From the cell containing the given text, extract its center point as (x, y) coordinate. 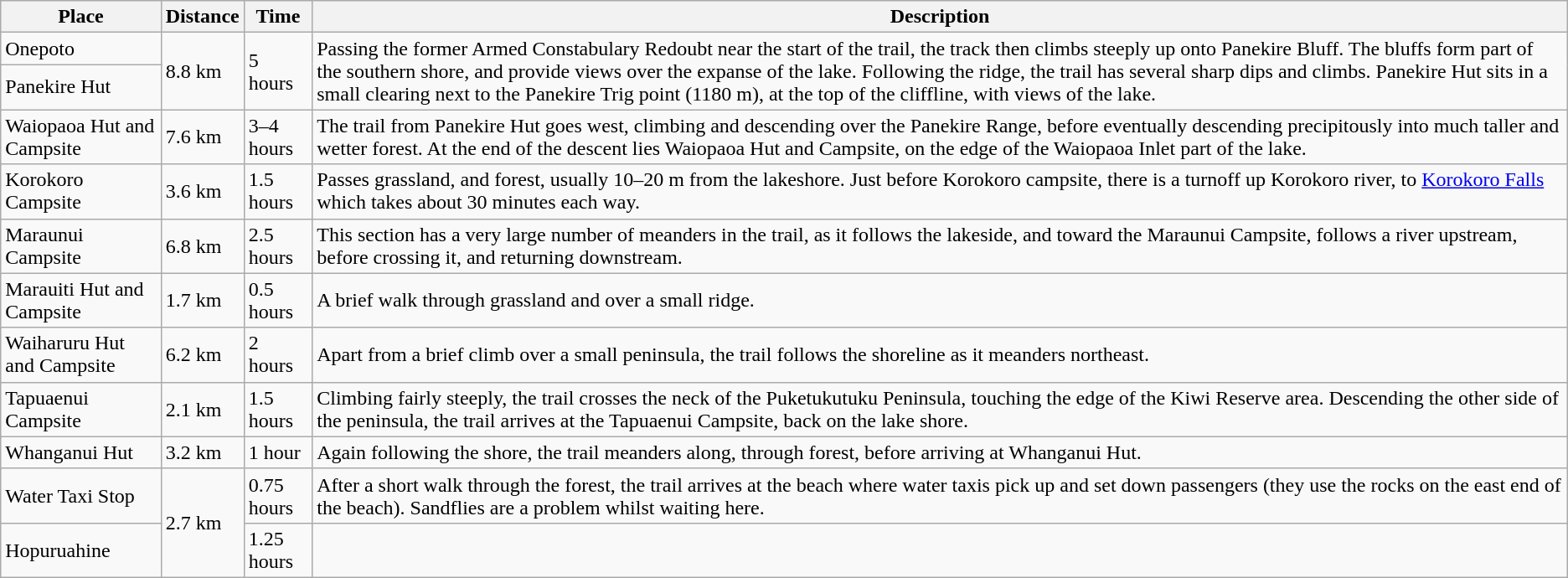
3–4 hours (278, 137)
5 hours (278, 71)
Distance (203, 17)
2.7 km (203, 523)
1.25 hours (278, 550)
Onepoto (80, 49)
Place (80, 17)
7.6 km (203, 137)
Hopuruahine (80, 550)
8.8 km (203, 71)
Korokoro Campsite (80, 191)
A brief walk through grassland and over a small ridge. (940, 300)
0.75 hours (278, 496)
Tapuaenui Campsite (80, 409)
3.6 km (203, 191)
2 hours (278, 355)
6.8 km (203, 246)
Time (278, 17)
1.7 km (203, 300)
Water Taxi Stop (80, 496)
3.2 km (203, 452)
2.1 km (203, 409)
Marauiti Hut and Campsite (80, 300)
Waiopaoa Hut and Campsite (80, 137)
Panekire Hut (80, 87)
0.5 hours (278, 300)
1 hour (278, 452)
Again following the shore, the trail meanders along, through forest, before arriving at Whanganui Hut. (940, 452)
Maraunui Campsite (80, 246)
Apart from a brief climb over a small peninsula, the trail follows the shoreline as it meanders northeast. (940, 355)
2.5 hours (278, 246)
6.2 km (203, 355)
Whanganui Hut (80, 452)
Waiharuru Hut and Campsite (80, 355)
Description (940, 17)
